From the cell containing the given text, extract its center point as [X, Y] coordinate. 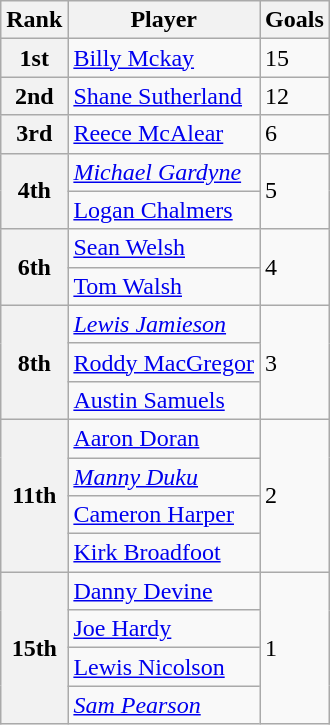
Cameron Harper [164, 515]
4th [34, 191]
Joe Hardy [164, 629]
Aaron Doran [164, 438]
Lewis Nicolson [164, 667]
Logan Chalmers [164, 210]
Billy Mckay [164, 58]
4 [295, 267]
Roddy MacGregor [164, 362]
Sam Pearson [164, 705]
2 [295, 495]
6 [295, 134]
15 [295, 58]
12 [295, 96]
15th [34, 648]
Reece McAlear [164, 134]
Sean Welsh [164, 248]
Danny Devine [164, 591]
2nd [34, 96]
1st [34, 58]
Player [164, 20]
Manny Duku [164, 477]
3 [295, 362]
Rank [34, 20]
6th [34, 267]
Lewis Jamieson [164, 324]
Kirk Broadfoot [164, 553]
5 [295, 191]
1 [295, 648]
Austin Samuels [164, 400]
3rd [34, 134]
11th [34, 495]
Tom Walsh [164, 286]
Michael Gardyne [164, 172]
8th [34, 362]
Shane Sutherland [164, 96]
Goals [295, 20]
